Search for the cell housing the specified text and yield its [x, y] center coordinate. 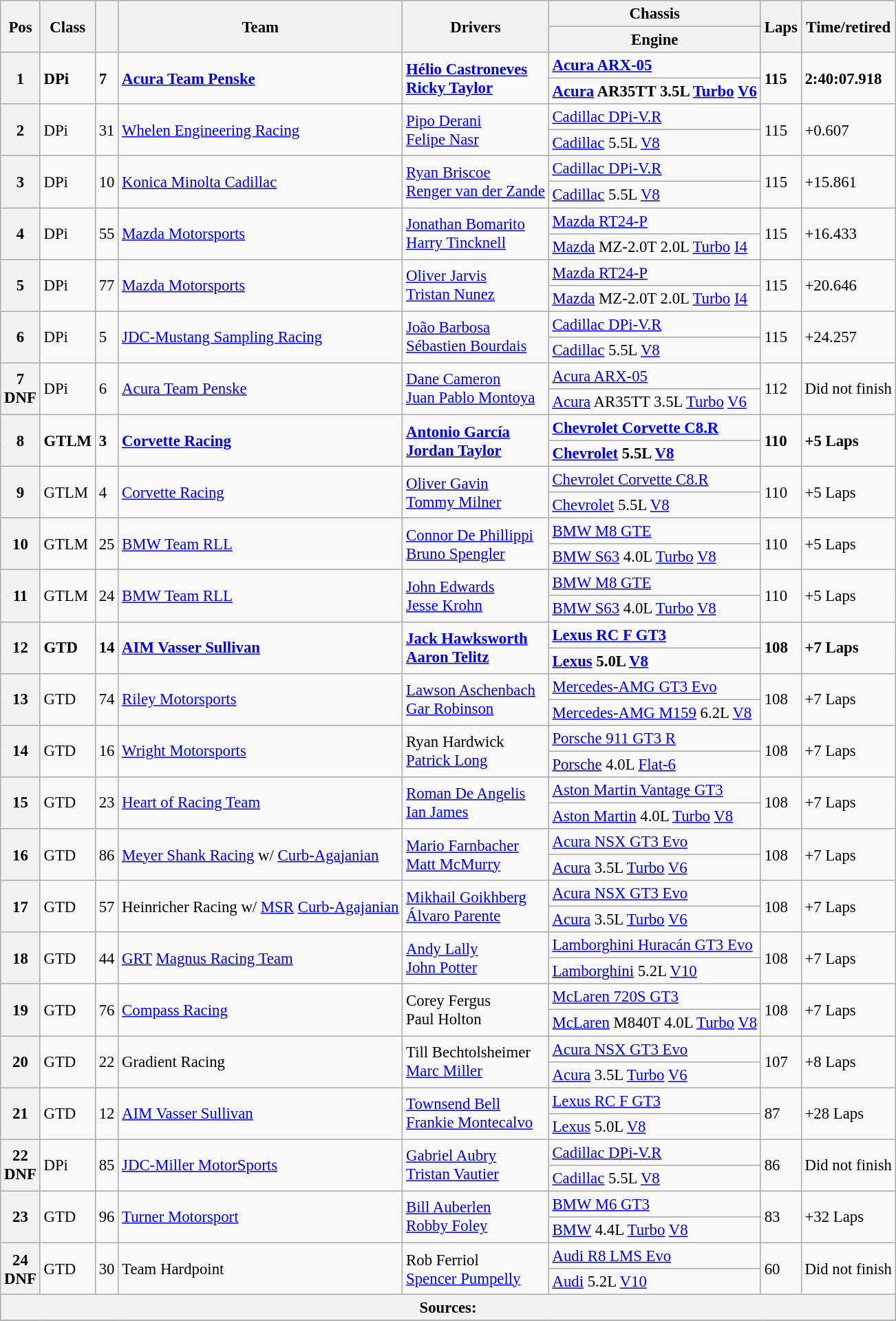
Drivers [476, 26]
Lamborghini Huracán GT3 Evo [654, 945]
+8 Laps [848, 1061]
Aston Martin 4.0L Turbo V8 [654, 816]
John Edwards Jesse Krohn [476, 596]
Antonio García Jordan Taylor [476, 441]
Audi 5.2L V10 [654, 1282]
Engine [654, 40]
20 [21, 1061]
Townsend Bell Frankie Montecalvo [476, 1114]
1 [21, 78]
Team Hardpoint [260, 1268]
83 [780, 1217]
Gradient Racing [260, 1061]
+32 Laps [848, 1217]
57 [106, 906]
21 [21, 1114]
Andy Lally John Potter [476, 958]
44 [106, 958]
Mercedes-AMG M159 6.2L V8 [654, 712]
Porsche 911 GT3 R [654, 739]
24 [106, 596]
BMW 4.4L Turbo V8 [654, 1230]
15 [21, 803]
GRT Magnus Racing Team [260, 958]
JDC-Mustang Sampling Racing [260, 337]
Riley Motorsports [260, 699]
Meyer Shank Racing w/ Curb-Agajanian [260, 855]
Mercedes-AMG GT3 Evo [654, 686]
+16.433 [848, 234]
85 [106, 1165]
João Barbosa Sébastien Bourdais [476, 337]
Rob Ferriol Spencer Pumpelly [476, 1268]
74 [106, 699]
9 [21, 493]
55 [106, 234]
Gabriel Aubry Tristan Vautier [476, 1165]
18 [21, 958]
107 [780, 1061]
+28 Laps [848, 1114]
13 [21, 699]
+0.607 [848, 129]
31 [106, 129]
Mikhail Goikhberg Álvaro Parente [476, 906]
Sources: [449, 1308]
Lamborghini 5.2L V10 [654, 971]
Porsche 4.0L Flat-6 [654, 764]
Heinricher Racing w/ MSR Curb-Agajanian [260, 906]
+24.257 [848, 337]
77 [106, 285]
Pipo Derani Felipe Nasr [476, 129]
Bill Auberlen Robby Foley [476, 1217]
Ryan Hardwick Patrick Long [476, 752]
+15.861 [848, 182]
Aston Martin Vantage GT3 [654, 790]
Till Bechtolsheimer Marc Miller [476, 1061]
Konica Minolta Cadillac [260, 182]
Turner Motorsport [260, 1217]
Compass Racing [260, 1011]
Jack Hawksworth Aaron Telitz [476, 647]
96 [106, 1217]
30 [106, 1268]
Roman De Angelis Ian James [476, 803]
Chassis [654, 14]
Oliver Jarvis Tristan Nunez [476, 285]
17 [21, 906]
Laps [780, 26]
Lawson Aschenbach Gar Robinson [476, 699]
McLaren M840T 4.0L Turbo V8 [654, 1023]
Corey Fergus Paul Holton [476, 1011]
+20.646 [848, 285]
McLaren 720S GT3 [654, 997]
25 [106, 544]
Hélio Castroneves Ricky Taylor [476, 78]
76 [106, 1011]
60 [780, 1268]
Ryan Briscoe Renger van der Zande [476, 182]
7DNF [21, 388]
19 [21, 1011]
Connor De Phillippi Bruno Spengler [476, 544]
7 [106, 78]
Pos [21, 26]
11 [21, 596]
Dane Cameron Juan Pablo Montoya [476, 388]
Wright Motorsports [260, 752]
Heart of Racing Team [260, 803]
JDC-Miller MotorSports [260, 1165]
Audi R8 LMS Evo [654, 1256]
Team [260, 26]
24DNF [21, 1268]
Whelen Engineering Racing [260, 129]
Jonathan Bomarito Harry Tincknell [476, 234]
Oliver Gavin Tommy Milner [476, 493]
8 [21, 441]
Mario Farnbacher Matt McMurry [476, 855]
2:40:07.918 [848, 78]
Time/retired [848, 26]
Class [67, 26]
22 [106, 1061]
87 [780, 1114]
2 [21, 129]
BMW M6 GT3 [654, 1204]
22DNF [21, 1165]
112 [780, 388]
